Determine the (x, y) coordinate at the center of the cell enclosing the given text.  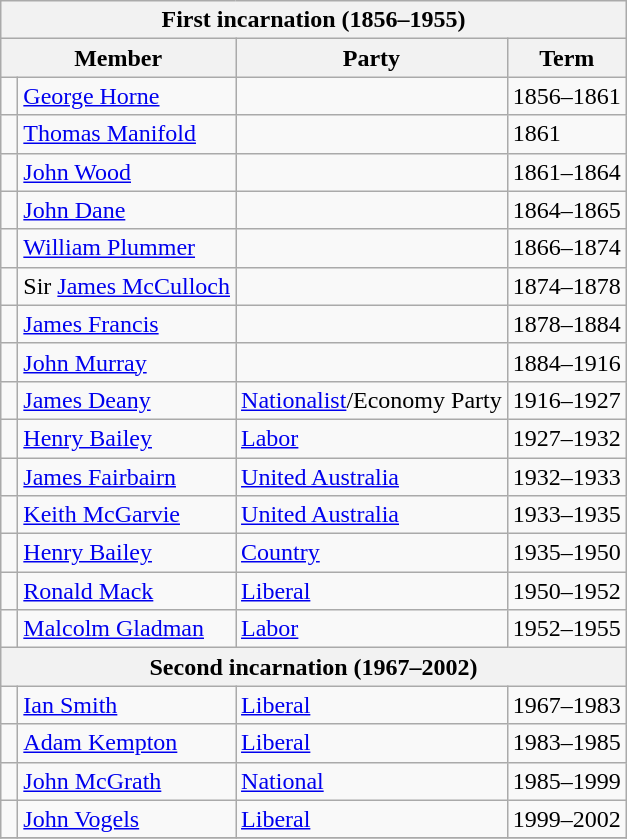
John Dane (127, 210)
1985–1999 (566, 781)
Ronald Mack (127, 591)
Adam Kempton (127, 743)
Sir James McCulloch (127, 286)
George Horne (127, 96)
1952–1955 (566, 629)
Keith McGarvie (127, 515)
1916–1927 (566, 400)
1874–1878 (566, 286)
1864–1865 (566, 210)
Nationalist/Economy Party (372, 400)
Party (372, 58)
Second incarnation (1967–2002) (314, 667)
James Francis (127, 324)
Term (566, 58)
1999–2002 (566, 819)
1884–1916 (566, 362)
1856–1861 (566, 96)
Country (372, 553)
John Vogels (127, 819)
National (372, 781)
First incarnation (1856–1955) (314, 20)
1983–1985 (566, 743)
1861 (566, 134)
Thomas Manifold (127, 134)
James Deany (127, 400)
1950–1952 (566, 591)
1866–1874 (566, 248)
James Fairbairn (127, 477)
1927–1932 (566, 438)
Member (118, 58)
Ian Smith (127, 705)
1932–1933 (566, 477)
1861–1864 (566, 172)
John Wood (127, 172)
John McGrath (127, 781)
Malcolm Gladman (127, 629)
1878–1884 (566, 324)
1967–1983 (566, 705)
1933–1935 (566, 515)
1935–1950 (566, 553)
William Plummer (127, 248)
John Murray (127, 362)
